Identify which cell holds the provided text, then report its [X, Y] central coordinate. 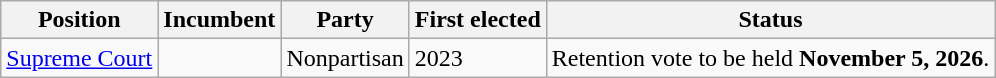
First elected [478, 20]
Nonpartisan [345, 58]
Position [80, 20]
Retention vote to be held November 5, 2026. [770, 58]
Status [770, 20]
Incumbent [220, 20]
Supreme Court [80, 58]
2023 [478, 58]
Party [345, 20]
